Provide the (x, y) coordinate of the cell's center where the given text is located.  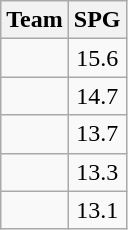
13.3 (97, 172)
13.7 (97, 134)
15.6 (97, 58)
13.1 (97, 210)
SPG (97, 20)
14.7 (97, 96)
Team (35, 20)
